Locate the cell with the specified text and output its (x, y) center coordinate. 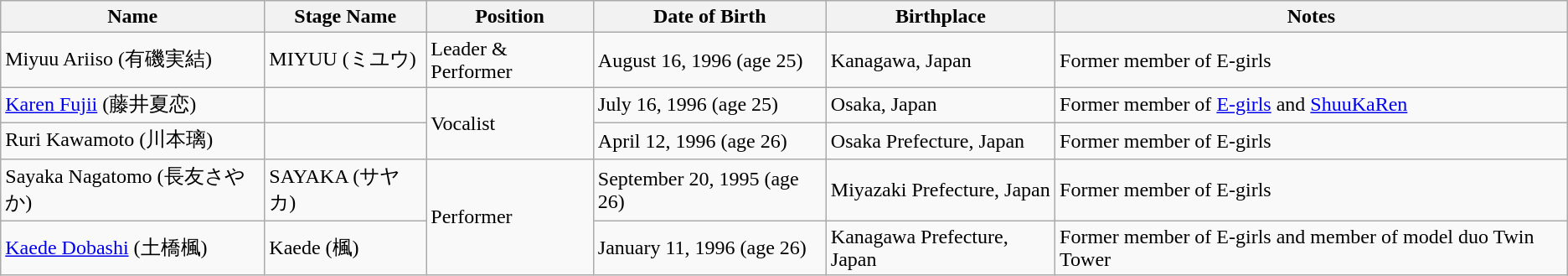
Osaka, Japan (940, 106)
Kaede Dobashi (土橋楓) (132, 248)
Leader & Performer (510, 60)
Former member of E-girls and member of model duo Twin Tower (1312, 248)
July 16, 1996 (age 25) (709, 106)
September 20, 1995 (age 26) (709, 190)
Miyazaki Prefecture, Japan (940, 190)
Position (510, 17)
MIYUU (ミユウ) (345, 60)
Name (132, 17)
Osaka Prefecture, Japan (940, 141)
Kaede (楓) (345, 248)
Notes (1312, 17)
Miyuu Ariiso (有磯実結) (132, 60)
Date of Birth (709, 17)
April 12, 1996 (age 26) (709, 141)
August 16, 1996 (age 25) (709, 60)
Kanagawa Prefecture, Japan (940, 248)
Vocalist (510, 122)
Ruri Kawamoto (川本璃) (132, 141)
Kanagawa, Japan (940, 60)
SAYAKA (サヤカ) (345, 190)
Sayaka Nagatomo (長友さやか) (132, 190)
Performer (510, 216)
Stage Name (345, 17)
Birthplace (940, 17)
January 11, 1996 (age 26) (709, 248)
Karen Fujii (藤井夏恋) (132, 106)
Former member of E-girls and ShuuKaRen (1312, 106)
